Find where the given text appears and provide that cell's center as [X, Y] coordinate. 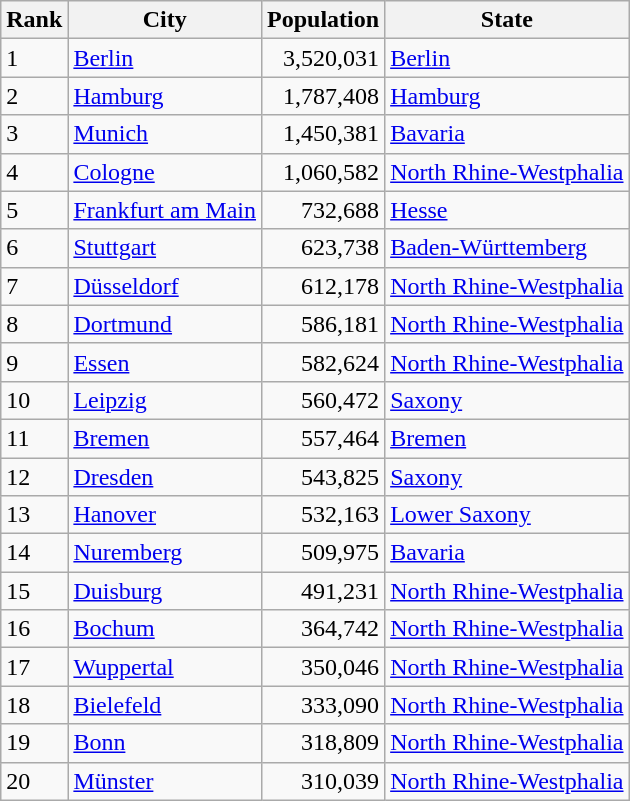
Essen [165, 362]
Frankfurt am Main [165, 210]
Population [324, 20]
3,520,031 [324, 58]
2 [34, 96]
16 [34, 629]
13 [34, 515]
14 [34, 553]
Lower Saxony [507, 515]
3 [34, 134]
Wuppertal [165, 667]
Baden-Württemberg [507, 248]
7 [34, 286]
491,231 [324, 591]
318,809 [324, 743]
560,472 [324, 400]
19 [34, 743]
9 [34, 362]
6 [34, 248]
Duisburg [165, 591]
Nuremberg [165, 553]
350,046 [324, 667]
333,090 [324, 705]
Bonn [165, 743]
Bielefeld [165, 705]
Hesse [507, 210]
5 [34, 210]
Leipzig [165, 400]
582,624 [324, 362]
8 [34, 324]
310,039 [324, 781]
Cologne [165, 172]
18 [34, 705]
17 [34, 667]
12 [34, 477]
1,450,381 [324, 134]
10 [34, 400]
Munich [165, 134]
612,178 [324, 286]
11 [34, 438]
623,738 [324, 248]
State [507, 20]
4 [34, 172]
543,825 [324, 477]
557,464 [324, 438]
364,742 [324, 629]
Dresden [165, 477]
1,787,408 [324, 96]
1,060,582 [324, 172]
Rank [34, 20]
15 [34, 591]
509,975 [324, 553]
532,163 [324, 515]
20 [34, 781]
586,181 [324, 324]
1 [34, 58]
732,688 [324, 210]
City [165, 20]
Dortmund [165, 324]
Stuttgart [165, 248]
Düsseldorf [165, 286]
Hanover [165, 515]
Münster [165, 781]
Bochum [165, 629]
